Scan for the cell matching the given text and deliver its (x, y) coordinate at center. 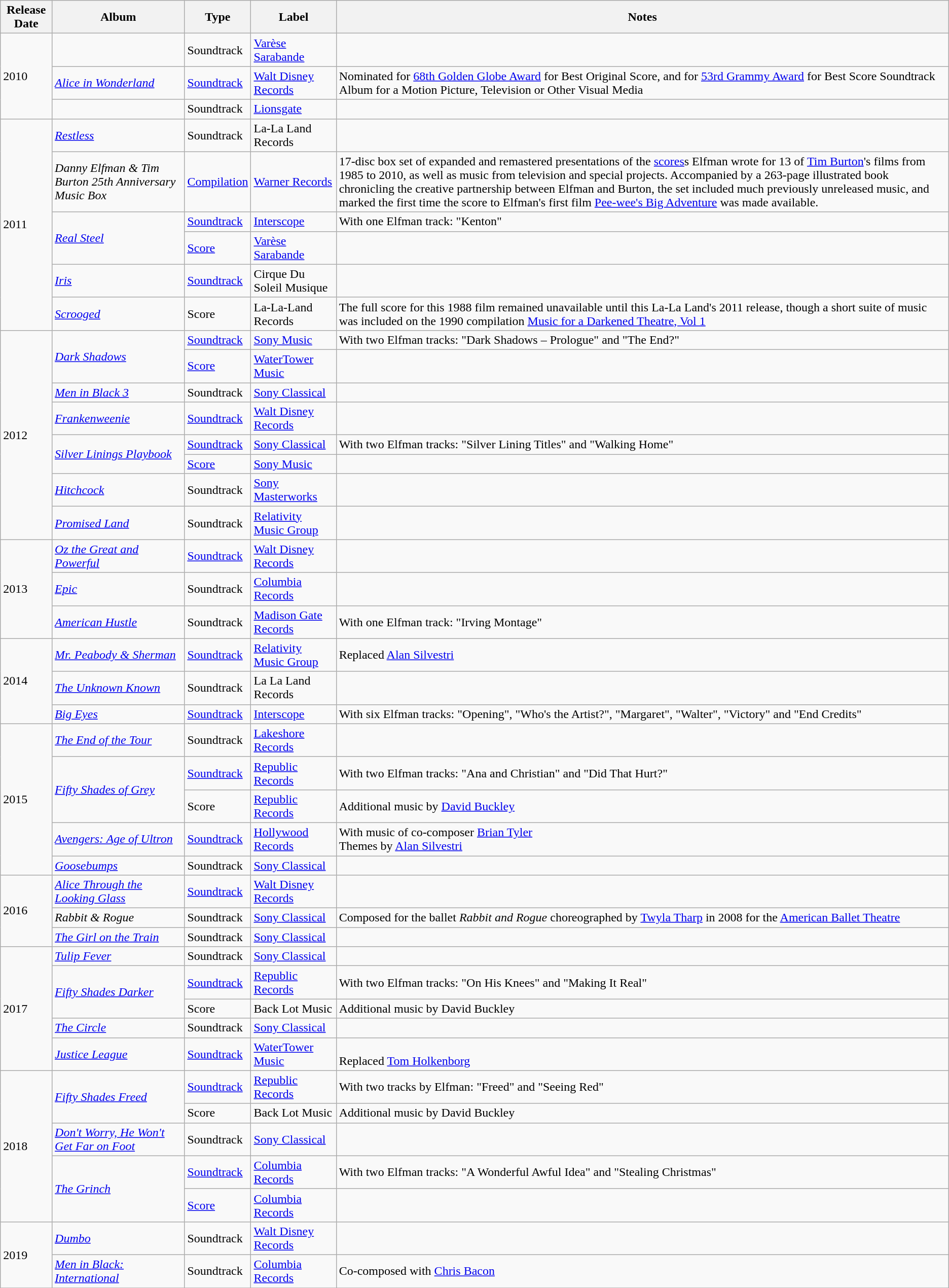
Justice League (119, 1054)
Rabbit & Rogue (119, 918)
Dumbo (119, 1238)
2017 (26, 1009)
Cirque Du Soleil Musique (294, 281)
Madison Gate Records (294, 622)
2015 (26, 799)
Notes (642, 17)
Composed for the ballet Rabbit and Rogue choreographed by Twyla Tharp in 2008 for the American Ballet Theatre (642, 918)
La-La-Land Records (294, 313)
Alice Through the Looking Glass (119, 891)
Avengers: Age of Ultron (119, 839)
Danny Elfman & Tim Burton 25th Anniversary Music Box (119, 182)
Restless (119, 135)
With two Elfman tracks: "Ana and Christian" and "Did That Hurt?" (642, 773)
With two Elfman tracks: "A Wonderful Awful Idea" and "Stealing Christmas" (642, 1172)
Epic (119, 589)
With two Elfman tracks: "Dark Shadows – Prologue" and "The End?" (642, 340)
Warner Records (294, 182)
Don't Worry, He Won't Get Far on Foot (119, 1139)
Men in Black: International (119, 1271)
Type (218, 17)
Album (119, 17)
With six Elfman tracks: "Opening", "Who's the Artist?", "Margaret", "Walter", "Victory" and "End Credits" (642, 714)
The Girl on the Train (119, 937)
Real Steel (119, 238)
2019 (26, 1255)
With two Elfman tracks: "Silver Lining Titles" and "Walking Home" (642, 445)
Oz the Great and Powerful (119, 556)
Replaced Alan Silvestri (642, 655)
Fifty Shades of Grey (119, 790)
With one Elfman track: "Irving Montage" (642, 622)
Men in Black 3 (119, 392)
Frankenweenie (119, 419)
Release Date (26, 17)
2010 (26, 76)
Hollywood Records (294, 839)
Replaced Tom Holkenborg (642, 1054)
2018 (26, 1146)
La-La Land Records (294, 135)
Sony Masterworks (294, 490)
Silver Linings Playbook (119, 454)
The Grinch (119, 1189)
Iris (119, 281)
Fifty Shades Darker (119, 992)
Dark Shadows (119, 356)
2012 (26, 435)
2011 (26, 224)
Alice in Wonderland (119, 83)
Promised Land (119, 523)
With two tracks by Elfman: "Freed" and "Seeing Red" (642, 1087)
Compilation (218, 182)
Goosebumps (119, 866)
With music of co-composer Brian TylerThemes by Alan Silvestri (642, 839)
Tulip Fever (119, 956)
Scrooged (119, 313)
2013 (26, 589)
2016 (26, 911)
Fifty Shades Freed (119, 1096)
Mr. Peabody & Sherman (119, 655)
With two Elfman tracks: "On His Knees" and "Making It Real" (642, 983)
Lionsgate (294, 109)
The Unknown Known (119, 688)
Co-composed with Chris Bacon (642, 1271)
La La Land Records (294, 688)
Big Eyes (119, 714)
The Circle (119, 1028)
American Hustle (119, 622)
With one Elfman track: "Kenton" (642, 222)
Hitchcock (119, 490)
Lakeshore Records (294, 740)
2014 (26, 681)
The End of the Tour (119, 740)
Label (294, 17)
